Identify which cell holds the provided text, then report its [x, y] central coordinate. 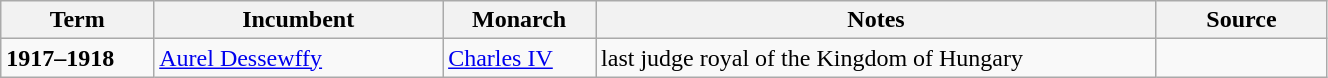
Aurel Dessewffy [298, 58]
Notes [876, 20]
1917–1918 [78, 58]
Monarch [520, 20]
Source [1241, 20]
last judge royal of the Kingdom of Hungary [876, 58]
Charles IV [520, 58]
Incumbent [298, 20]
Term [78, 20]
